From the cell containing the given text, extract its center point as (X, Y) coordinate. 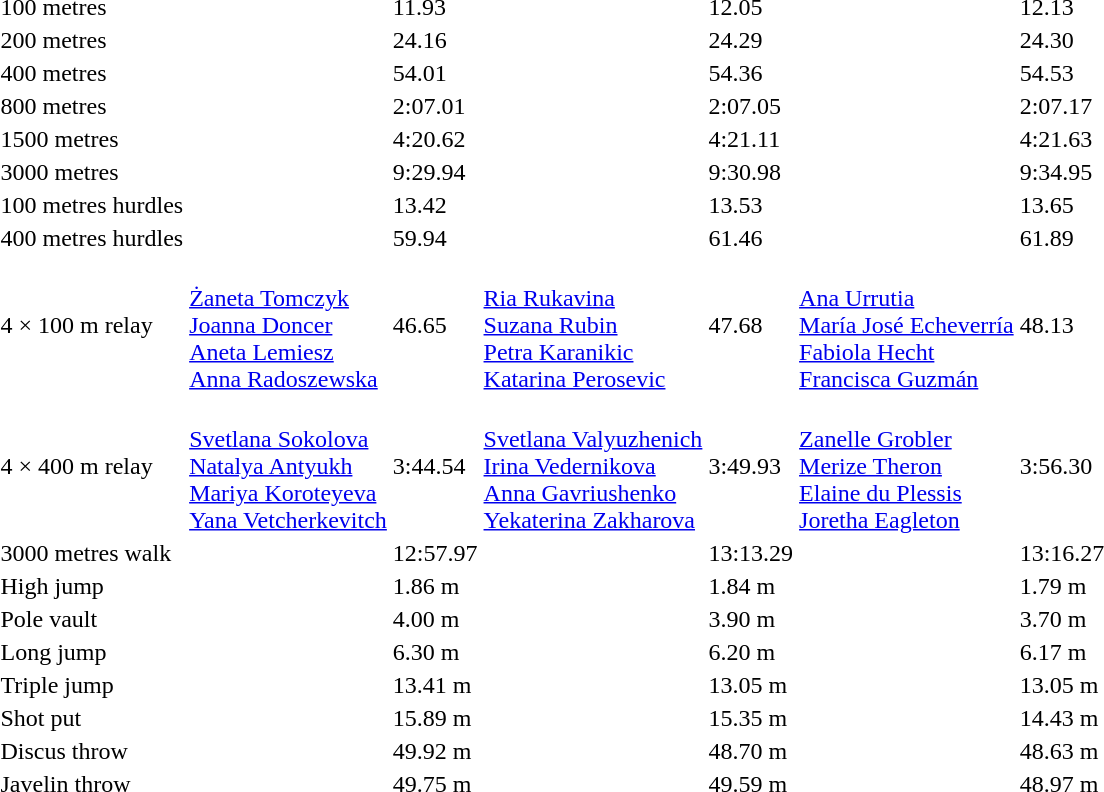
4:20.62 (435, 139)
13.41 m (435, 685)
1.84 m (751, 586)
13:13.29 (751, 553)
2:07.01 (435, 106)
24.29 (751, 40)
54.36 (751, 73)
Svetlana ValyuzhenichIrina VedernikovaAnna GavriushenkoYekaterina Zakharova (593, 466)
4.00 m (435, 619)
Zanelle GroblerMerize TheronElaine du PlessisJoretha Eagleton (907, 466)
3:44.54 (435, 466)
3.90 m (751, 619)
59.94 (435, 238)
Żaneta TomczykJoanna DoncerAneta LemieszAnna Radoszewska (288, 325)
Ana UrrutiaMaría José EcheverríaFabiola HechtFrancisca Guzmán (907, 325)
15.35 m (751, 718)
49.92 m (435, 751)
Ria RukavinaSuzana RubinPetra KaranikicKatarina Perosevic (593, 325)
61.46 (751, 238)
13.53 (751, 205)
6.30 m (435, 652)
3:49.93 (751, 466)
54.01 (435, 73)
13.42 (435, 205)
46.65 (435, 325)
47.68 (751, 325)
9:30.98 (751, 172)
9:29.94 (435, 172)
24.16 (435, 40)
12:57.97 (435, 553)
6.20 m (751, 652)
Svetlana SokolovaNatalya AntyukhMariya KoroteyevaYana Vetcherkevitch (288, 466)
4:21.11 (751, 139)
2:07.05 (751, 106)
15.89 m (435, 718)
13.05 m (751, 685)
1.86 m (435, 586)
48.70 m (751, 751)
